For the text-containing cell, return its midpoint in (X, Y) coordinate format. 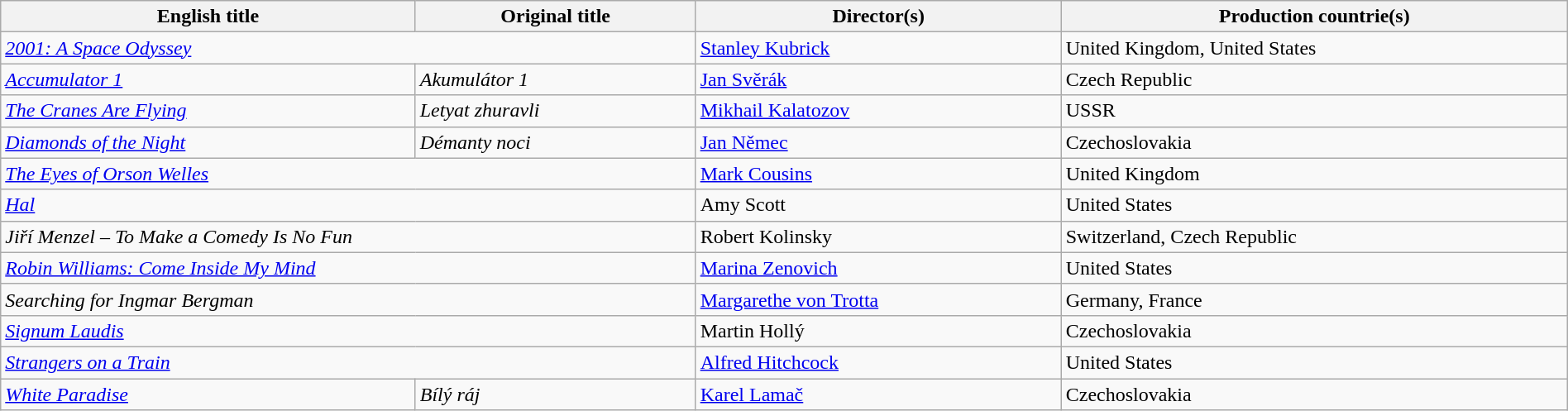
Alfred Hitchcock (878, 362)
Amy Scott (878, 205)
USSR (1314, 111)
Letyat zhuravli (556, 111)
United Kingdom, United States (1314, 48)
Robert Kolinsky (878, 237)
Jiří Menzel – To Make a Comedy Is No Fun (348, 237)
Switzerland, Czech Republic (1314, 237)
United Kingdom (1314, 174)
English title (208, 17)
Director(s) (878, 17)
Czech Republic (1314, 79)
Martin Hollý (878, 331)
Production countrie(s) (1314, 17)
Strangers on a Train (348, 362)
Mikhail Kalatozov (878, 111)
Signum Laudis (348, 331)
Akumulátor 1 (556, 79)
White Paradise (208, 394)
The Cranes Are Flying (208, 111)
Diamonds of the Night (208, 142)
Démanty noci (556, 142)
2001: A Space Odyssey (348, 48)
Margarethe von Trotta (878, 299)
Robin Williams: Come Inside My Mind (348, 268)
Hal (348, 205)
Mark Cousins (878, 174)
Accumulator 1 (208, 79)
Original title (556, 17)
Marina Zenovich (878, 268)
Jan Svěrák (878, 79)
Searching for Ingmar Bergman (348, 299)
Bílý ráj (556, 394)
Germany, France (1314, 299)
The Eyes of Orson Welles (348, 174)
Karel Lamač (878, 394)
Stanley Kubrick (878, 48)
Jan Němec (878, 142)
